Identify which cell holds the provided text, then report its (X, Y) central coordinate. 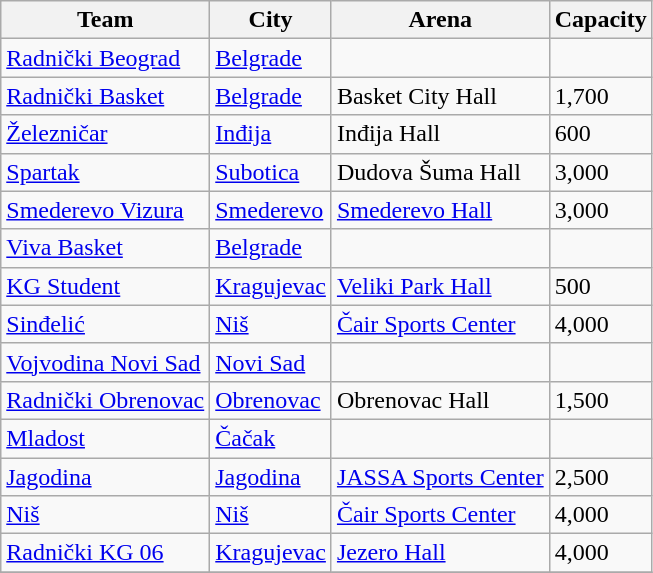
Viva Basket (106, 248)
Basket City Hall (440, 96)
Team (106, 20)
City (271, 20)
Smederevo (271, 210)
Jezero Hall (440, 553)
2,500 (600, 477)
Dudova Šuma Hall (440, 172)
Vojvodina Novi Sad (106, 362)
Spartak (106, 172)
Obrenovac Hall (440, 400)
Radnički KG 06 (106, 553)
Inđija Hall (440, 134)
Sinđelić (106, 324)
Radnički Obrenovac (106, 400)
Novi Sad (271, 362)
1,500 (600, 400)
Mladost (106, 438)
Smederevo Vizura (106, 210)
Inđija (271, 134)
JASSA Sports Center (440, 477)
1,700 (600, 96)
Obrenovac (271, 400)
KG Student (106, 286)
600 (600, 134)
Radnički Beograd (106, 58)
Capacity (600, 20)
500 (600, 286)
Subotica (271, 172)
Čačak (271, 438)
Veliki Park Hall (440, 286)
Arena (440, 20)
Železničar (106, 134)
Radnički Basket (106, 96)
Smederevo Hall (440, 210)
